Determine the [X, Y] coordinate at the center of the cell enclosing the given text.  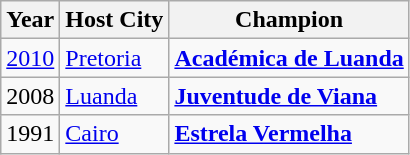
Cairo [114, 134]
1991 [30, 134]
Juventude de Viana [289, 96]
Pretoria [114, 58]
Host City [114, 20]
Estrela Vermelha [289, 134]
2008 [30, 96]
Académica de Luanda [289, 58]
Champion [289, 20]
Year [30, 20]
2010 [30, 58]
Luanda [114, 96]
